Extract the [X, Y] coordinate from the center of the cell holding the provided text.  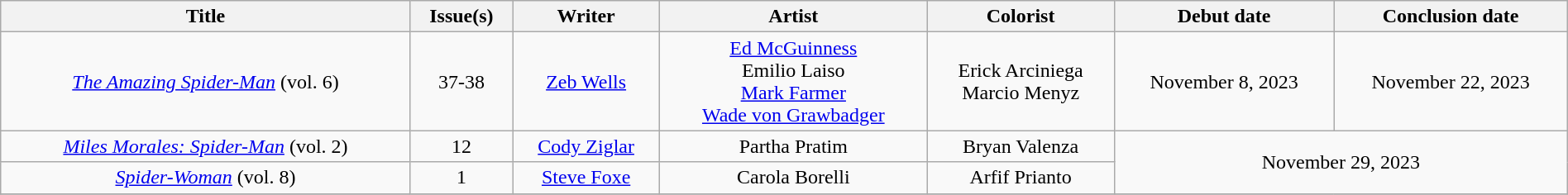
1 [461, 178]
Issue(s) [461, 17]
November 8, 2023 [1224, 81]
Miles Morales: Spider-Man (vol. 2) [205, 146]
November 22, 2023 [1451, 81]
The Amazing Spider-Man (vol. 6) [205, 81]
Spider-Woman (vol. 8) [205, 178]
Artist [794, 17]
Debut date [1224, 17]
Carola Borelli [794, 178]
Steve Foxe [586, 178]
Cody Ziglar [586, 146]
Erick ArciniegaMarcio Menyz [1021, 81]
37-38 [461, 81]
Title [205, 17]
Colorist [1021, 17]
Zeb Wells [586, 81]
Partha Pratim [794, 146]
Bryan Valenza [1021, 146]
Conclusion date [1451, 17]
Ed McGuinnessEmilio LaisoMark FarmerWade von Grawbadger [794, 81]
Writer [586, 17]
Arfif Prianto [1021, 178]
November 29, 2023 [1341, 162]
12 [461, 146]
